From the cell containing the given text, extract its center point as [x, y] coordinate. 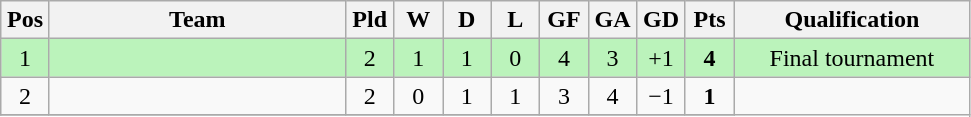
Final tournament [852, 58]
−1 [662, 96]
GD [662, 20]
GF [564, 20]
Team [197, 20]
Qualification [852, 20]
Pld [370, 20]
Pts [710, 20]
D [466, 20]
Pos [26, 20]
L [516, 20]
GA [612, 20]
+1 [662, 58]
W [418, 20]
